Determine the (X, Y) coordinate at the center of the cell enclosing the given text.  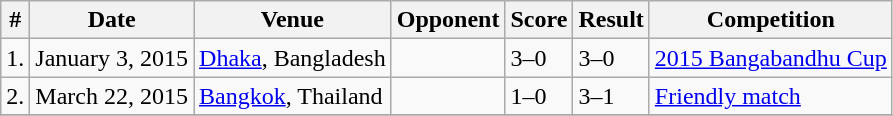
Result (611, 20)
March 22, 2015 (112, 96)
Venue (293, 20)
Competition (770, 20)
3–1 (611, 96)
Dhaka, Bangladesh (293, 58)
Date (112, 20)
2015 Bangabandhu Cup (770, 58)
Score (539, 20)
Bangkok, Thailand (293, 96)
Opponent (448, 20)
1. (16, 58)
2. (16, 96)
January 3, 2015 (112, 58)
Friendly match (770, 96)
1–0 (539, 96)
# (16, 20)
